Extract the (X, Y) coordinate from the center of the cell holding the provided text.  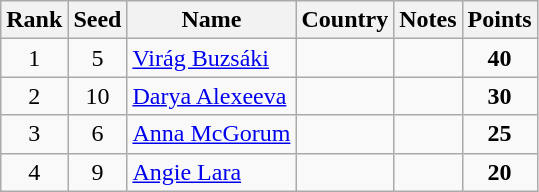
9 (98, 172)
4 (34, 172)
Darya Alexeeva (212, 96)
Country (345, 20)
Angie Lara (212, 172)
30 (500, 96)
Points (500, 20)
20 (500, 172)
3 (34, 134)
Name (212, 20)
10 (98, 96)
Rank (34, 20)
1 (34, 58)
Seed (98, 20)
25 (500, 134)
Anna McGorum (212, 134)
Virág Buzsáki (212, 58)
5 (98, 58)
2 (34, 96)
6 (98, 134)
Notes (428, 20)
40 (500, 58)
